Capture the cell that displays the provided text and extract its [x, y] central coordinate. 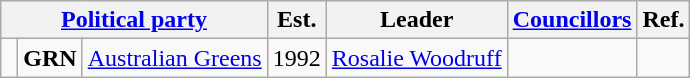
Political party [134, 20]
Ref. [664, 20]
1992 [296, 58]
Councillors [572, 20]
GRN [50, 58]
Rosalie Woodruff [416, 58]
Leader [416, 20]
Est. [296, 20]
Australian Greens [174, 58]
